Identify which cell holds the provided text, then report its [X, Y] central coordinate. 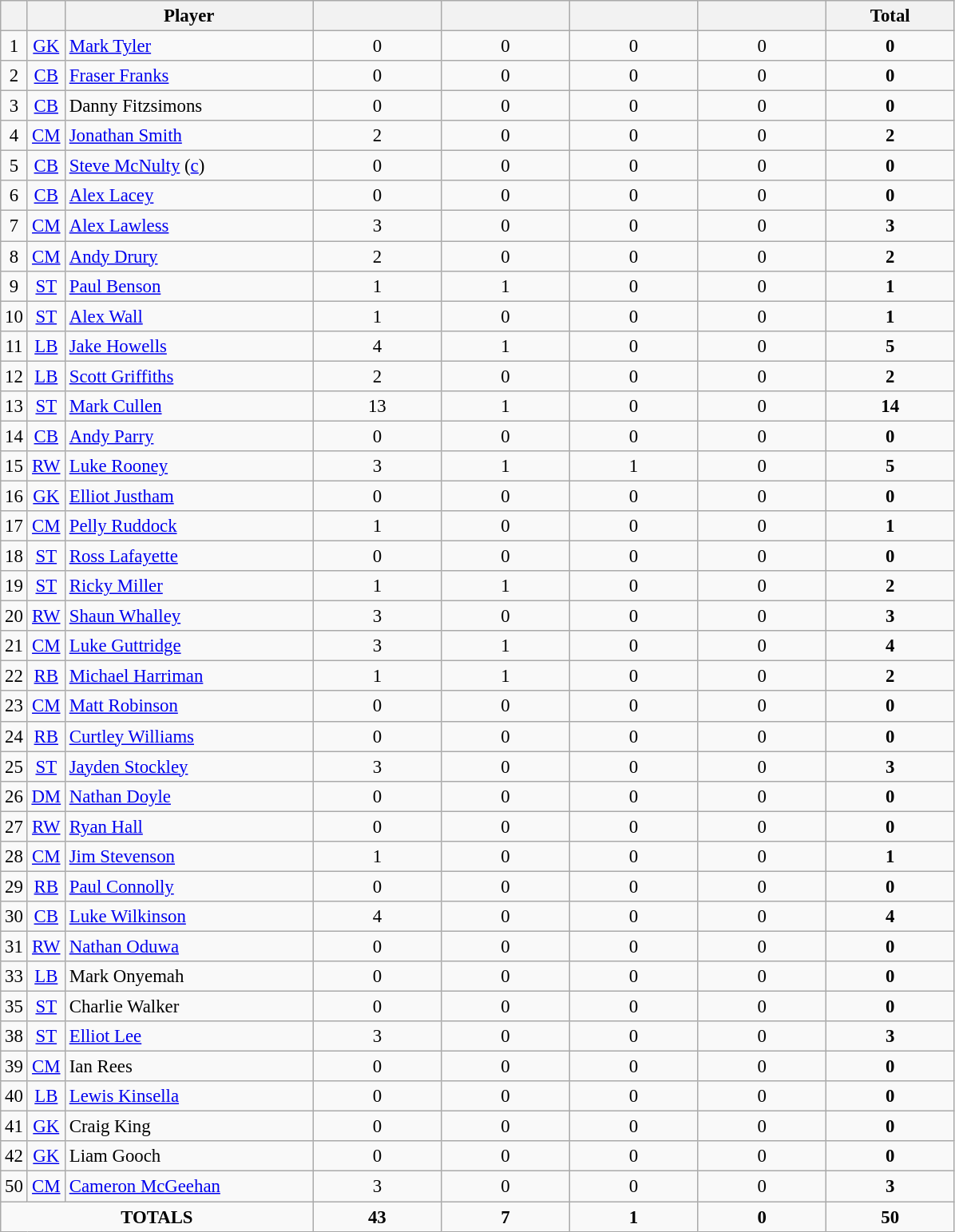
38 [14, 1036]
15 [14, 466]
Scott Griffiths [188, 376]
Craig King [188, 1127]
Nathan Oduwa [188, 946]
12 [14, 376]
Alex Wall [188, 316]
22 [14, 676]
42 [14, 1157]
10 [14, 316]
Ross Lafayette [188, 557]
27 [14, 826]
24 [14, 736]
Paul Connolly [188, 886]
Shaun Whalley [188, 616]
Michael Harriman [188, 676]
8 [14, 256]
Steve McNulty (c) [188, 166]
40 [14, 1096]
Luke Guttridge [188, 646]
Jim Stevenson [188, 857]
Ricky Miller [188, 586]
21 [14, 646]
Curtley Williams [188, 736]
19 [14, 586]
TOTALS [157, 1217]
Mark Cullen [188, 406]
Luke Rooney [188, 466]
39 [14, 1067]
29 [14, 886]
Player [188, 16]
16 [14, 496]
23 [14, 707]
35 [14, 1007]
Lewis Kinsella [188, 1096]
9 [14, 286]
31 [14, 946]
Fraser Franks [188, 76]
18 [14, 557]
Matt Robinson [188, 707]
Charlie Walker [188, 1007]
Liam Gooch [188, 1157]
Cameron McGeehan [188, 1186]
Ryan Hall [188, 826]
Jonathan Smith [188, 136]
20 [14, 616]
DM [46, 796]
26 [14, 796]
Jayden Stockley [188, 767]
Mark Onyemah [188, 976]
Jake Howells [188, 346]
41 [14, 1127]
28 [14, 857]
43 [377, 1217]
6 [14, 196]
Elliot Lee [188, 1036]
Alex Lacey [188, 196]
Mark Tyler [188, 46]
17 [14, 526]
Alex Lawless [188, 226]
Ian Rees [188, 1067]
25 [14, 767]
11 [14, 346]
Andy Drury [188, 256]
Andy Parry [188, 436]
Luke Wilkinson [188, 917]
Pelly Ruddock [188, 526]
Nathan Doyle [188, 796]
Total [890, 16]
30 [14, 917]
33 [14, 976]
Elliot Justham [188, 496]
Danny Fitzsimons [188, 106]
Paul Benson [188, 286]
